Return (X, Y) of the center of cell containing provided text 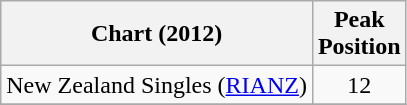
PeakPosition (359, 34)
Chart (2012) (157, 34)
12 (359, 85)
New Zealand Singles (RIANZ) (157, 85)
